Scan for the cell matching the given text and deliver its (x, y) coordinate at center. 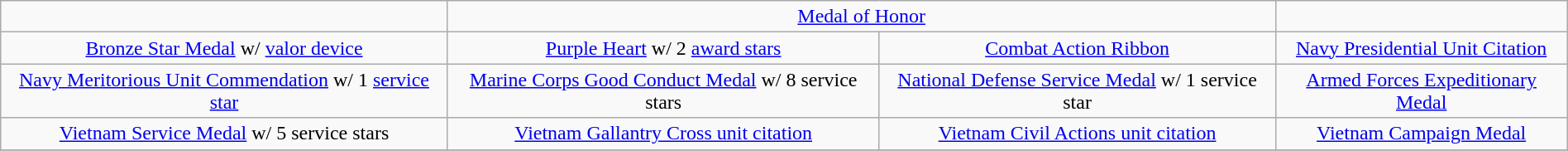
Marine Corps Good Conduct Medal w/ 8 service stars (663, 91)
Navy Meritorious Unit Commendation w/ 1 service star (225, 91)
Combat Action Ribbon (1077, 48)
Vietnam Service Medal w/ 5 service stars (225, 134)
Vietnam Gallantry Cross unit citation (663, 134)
Armed Forces Expeditionary Medal (1421, 91)
Bronze Star Medal w/ valor device (225, 48)
Navy Presidential Unit Citation (1421, 48)
Vietnam Civil Actions unit citation (1077, 134)
Purple Heart w/ 2 award stars (663, 48)
National Defense Service Medal w/ 1 service star (1077, 91)
Medal of Honor (862, 17)
Vietnam Campaign Medal (1421, 134)
